From the cell containing the given text, extract its center point as [X, Y] coordinate. 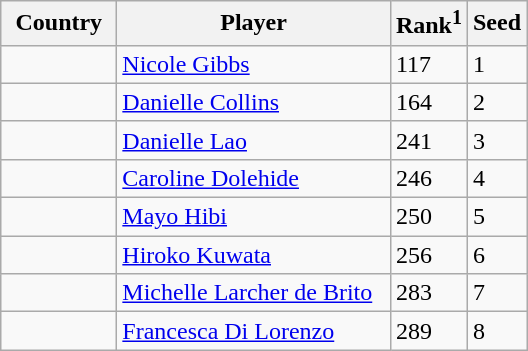
Mayo Hibi [254, 217]
6 [496, 255]
117 [428, 64]
3 [496, 140]
Nicole Gibbs [254, 64]
283 [428, 293]
Francesca Di Lorenzo [254, 331]
8 [496, 331]
241 [428, 140]
7 [496, 293]
Country [59, 24]
246 [428, 178]
164 [428, 102]
Player [254, 24]
1 [496, 64]
2 [496, 102]
Rank1 [428, 24]
4 [496, 178]
5 [496, 217]
Michelle Larcher de Brito [254, 293]
Seed [496, 24]
289 [428, 331]
Hiroko Kuwata [254, 255]
Danielle Collins [254, 102]
256 [428, 255]
Caroline Dolehide [254, 178]
Danielle Lao [254, 140]
250 [428, 217]
